Identify which cell holds the provided text, then report its (x, y) central coordinate. 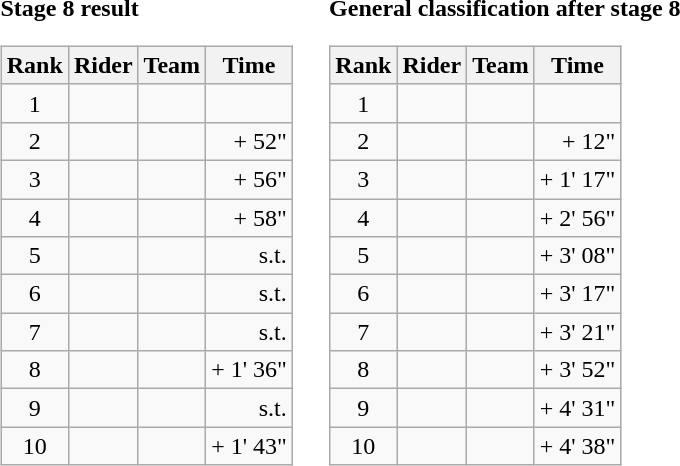
+ 4' 31" (578, 408)
+ 2' 56" (578, 217)
+ 56" (250, 179)
+ 4' 38" (578, 446)
+ 1' 17" (578, 179)
+ 3' 21" (578, 332)
+ 52" (250, 141)
+ 3' 17" (578, 294)
+ 3' 52" (578, 370)
+ 1' 43" (250, 446)
+ 3' 08" (578, 256)
+ 1' 36" (250, 370)
+ 58" (250, 217)
+ 12" (578, 141)
